Detect which cell encompasses the target text, then output its [x, y] center coordinate. 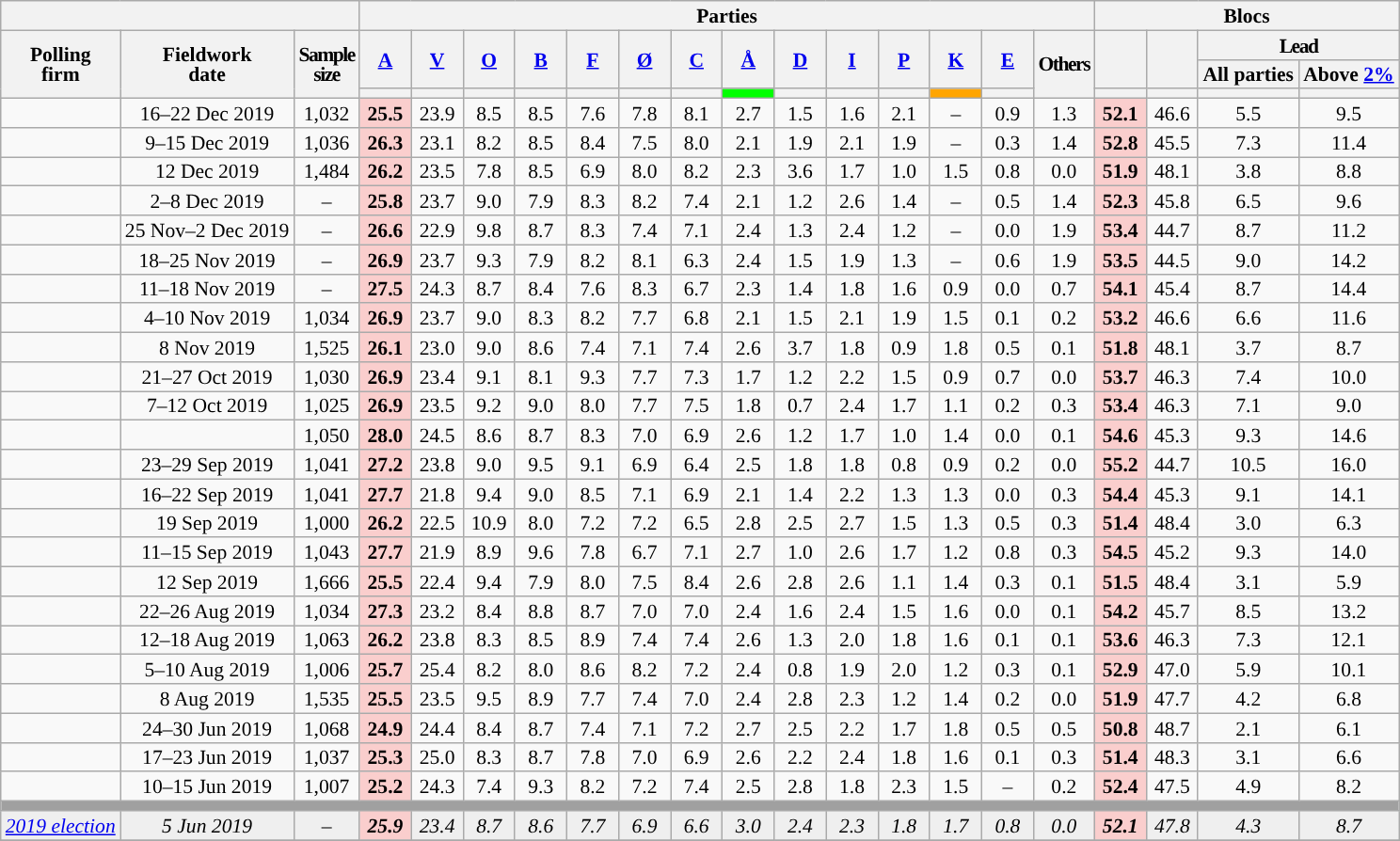
8 Aug 2019 [207, 698]
Others [1063, 64]
B [540, 59]
25.0 [437, 756]
50.8 [1120, 728]
23–29 Sep 2019 [207, 465]
45.5 [1172, 143]
14.2 [1349, 260]
Blocs [1247, 15]
53.7 [1120, 376]
26.6 [386, 230]
7–12 Oct 2019 [207, 406]
Ø [644, 59]
12–18 Aug 2019 [207, 640]
14.1 [1349, 493]
47.0 [1172, 670]
Parties [726, 15]
27.2 [386, 465]
55.2 [1120, 465]
4.3 [1248, 826]
52.3 [1120, 201]
25.8 [386, 201]
1,050 [326, 435]
D [800, 59]
44.5 [1172, 260]
48.3 [1172, 756]
45.4 [1172, 288]
24–30 Jun 2019 [207, 728]
52.4 [1120, 786]
54.5 [1120, 553]
23.9 [437, 113]
11–15 Sep 2019 [207, 553]
11.6 [1349, 318]
24.4 [437, 728]
12 Sep 2019 [207, 581]
4.9 [1248, 786]
V [437, 59]
Above 2% [1349, 73]
10.9 [489, 523]
21.8 [437, 493]
10.5 [1248, 465]
28.0 [386, 435]
22.5 [437, 523]
9.2 [489, 406]
17–23 Jun 2019 [207, 756]
14.4 [1349, 288]
53.5 [1120, 260]
16–22 Dec 2019 [207, 113]
1,666 [326, 581]
47.7 [1172, 698]
1,484 [326, 171]
E [1007, 59]
1,030 [326, 376]
14.6 [1349, 435]
51.5 [1120, 581]
10.0 [1349, 376]
Lead [1298, 45]
All parties [1248, 73]
O [489, 59]
I [852, 59]
F [593, 59]
47.5 [1172, 786]
25.3 [386, 756]
52.8 [1120, 143]
26.3 [386, 143]
1,006 [326, 670]
27.5 [386, 288]
3.8 [1248, 171]
2–8 Dec 2019 [207, 201]
27.3 [386, 611]
Pollingfirm [60, 64]
21.9 [437, 553]
25 Nov–2 Dec 2019 [207, 230]
22.9 [437, 230]
23.2 [437, 611]
4.2 [1248, 698]
10–15 Jun 2019 [207, 786]
53.2 [1120, 318]
9.8 [489, 230]
1,032 [326, 113]
3.6 [800, 171]
45.2 [1172, 553]
18–25 Nov 2019 [207, 260]
1,000 [326, 523]
45.7 [1172, 611]
25.7 [386, 670]
24.9 [386, 728]
11–18 Nov 2019 [207, 288]
16–22 Sep 2019 [207, 493]
1,043 [326, 553]
22–26 Aug 2019 [207, 611]
54.1 [1120, 288]
12 Dec 2019 [207, 171]
1,063 [326, 640]
6.1 [1349, 728]
53.6 [1120, 640]
25.9 [386, 826]
19 Sep 2019 [207, 523]
54.2 [1120, 611]
22.4 [437, 581]
1,036 [326, 143]
10.1 [1349, 670]
48.7 [1172, 728]
P [903, 59]
6.4 [696, 465]
8 Nov 2019 [207, 348]
25.4 [437, 670]
4–10 Nov 2019 [207, 318]
51.8 [1120, 348]
13.2 [1349, 611]
Samplesize [326, 64]
54.4 [1120, 493]
9–15 Dec 2019 [207, 143]
5–10 Aug 2019 [207, 670]
1,037 [326, 756]
21–27 Oct 2019 [207, 376]
54.6 [1120, 435]
23.1 [437, 143]
C [696, 59]
5 Jun 2019 [207, 826]
16.0 [1349, 465]
5.5 [1248, 113]
47.8 [1172, 826]
2019 election [60, 826]
Å [749, 59]
Fieldworkdate [207, 64]
K [956, 59]
1,068 [326, 728]
45.8 [1172, 201]
1,007 [326, 786]
12.1 [1349, 640]
11.2 [1349, 230]
11.4 [1349, 143]
0.6 [1007, 260]
A [386, 59]
52.9 [1120, 670]
1,535 [326, 698]
1,025 [326, 406]
24.5 [437, 435]
23.0 [437, 348]
26.1 [386, 348]
14.0 [1349, 553]
1,525 [326, 348]
25.2 [386, 786]
